Find where the given text appears and provide that cell's center as (X, Y) coordinate. 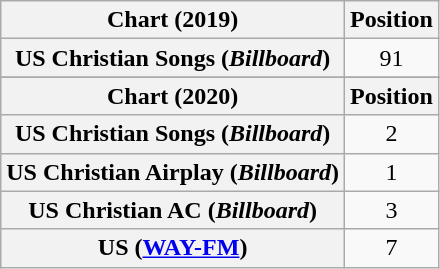
3 (392, 210)
1 (392, 172)
Chart (2019) (173, 20)
US (WAY-FM) (173, 248)
7 (392, 248)
US Christian AC (Billboard) (173, 210)
US Christian Airplay (Billboard) (173, 172)
2 (392, 134)
Chart (2020) (173, 96)
91 (392, 58)
